Find where the given text appears and provide that cell's center as (X, Y) coordinate. 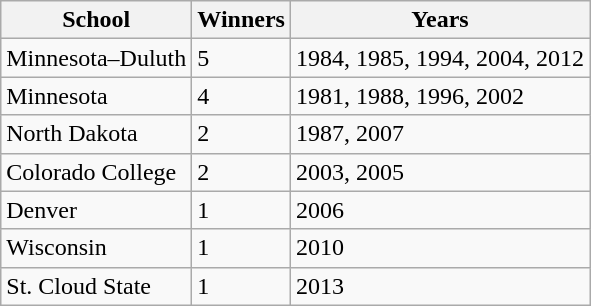
1984, 1985, 1994, 2004, 2012 (440, 58)
Denver (96, 210)
Wisconsin (96, 248)
School (96, 20)
4 (242, 96)
Colorado College (96, 172)
1981, 1988, 1996, 2002 (440, 96)
2003, 2005 (440, 172)
5 (242, 58)
Minnesota (96, 96)
Minnesota–Duluth (96, 58)
Winners (242, 20)
Years (440, 20)
St. Cloud State (96, 286)
2006 (440, 210)
2010 (440, 248)
1987, 2007 (440, 134)
North Dakota (96, 134)
2013 (440, 286)
